Locate the cell with the specified text and output its (x, y) center coordinate. 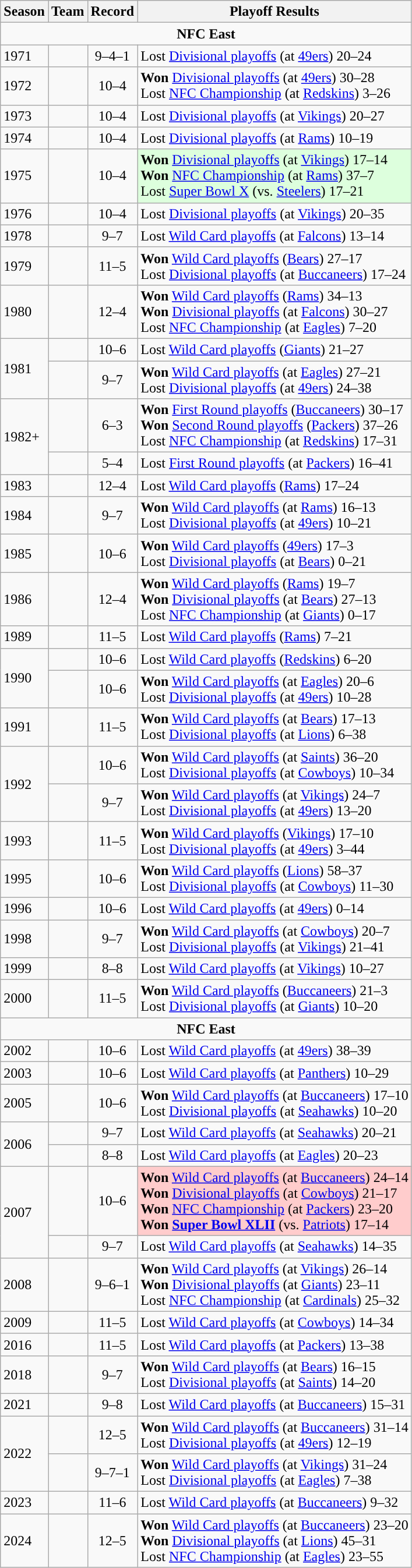
2000 (24, 999)
Won Wild Card playoffs (at Bears) 17–13Lost Divisional playoffs (at Lions) 6–38 (274, 727)
Won Wild Card playoffs (at Eagles) 20–6Lost Divisional playoffs (at 49ers) 10–28 (274, 689)
1992 (24, 784)
1981 (24, 368)
Won Wild Card playoffs (at Bears) 16–15Lost Divisional playoffs (at Saints) 14–20 (274, 1374)
1996 (24, 908)
1985 (24, 553)
Won Wild Card playoffs (at Cowboys) 20–7Lost Divisional playoffs (at Vikings) 21–41 (274, 939)
1976 (24, 214)
2009 (24, 1322)
9–6–1 (112, 1284)
Lost Wild Card playoffs (at Panthers) 10–29 (274, 1073)
Won Wild Card playoffs (at Vikings) 24–7Lost Divisional playoffs (at 49ers) 13–20 (274, 802)
Won Wild Card playoffs (Rams) 34–13Won Divisional playoffs (at Falcons) 30–27Lost NFC Championship (at Eagles) 7–20 (274, 312)
2007 (24, 1212)
9–4–1 (112, 56)
Won Wild Card playoffs (Buccaneers) 21–3Lost Divisional playoffs (at Giants) 10–20 (274, 999)
1973 (24, 116)
Won Wild Card playoffs (Bears) 27–17Lost Divisional playoffs (at Buccaneers) 17–24 (274, 266)
Won Wild Card playoffs (at Buccaneers) 23–20 Won Divisional playoffs (at Lions) 45–31 Lost NFC Championship (at Eagles) 23–55 (274, 1541)
Lost Wild Card playoffs (at Seahawks) 20–21 (274, 1133)
1979 (24, 266)
Lost Wild Card playoffs (at Seahawks) 14–35 (274, 1247)
Won First Round playoffs (Buccaneers) 30–17Won Second Round playoffs (Packers) 37–26Lost NFC Championship (at Redskins) 17–31 (274, 426)
1980 (24, 312)
Lost Divisional playoffs (at Rams) 10–19 (274, 138)
Won Divisional playoffs (at Vikings) 17–14Won NFC Championship (at Rams) 37–7Lost Super Bowl X (vs. Steelers) 17–21 (274, 176)
Won Wild Card playoffs (at Buccaneers) 31–14 Lost Divisional playoffs (at 49ers) 12–19 (274, 1435)
Season (24, 12)
2021 (24, 1404)
1972 (24, 86)
1978 (24, 236)
9–7–1 (112, 1473)
1993 (24, 841)
Team (68, 12)
Won Wild Card playoffs (Vikings) 17–10Lost Divisional playoffs (at 49ers) 3–44 (274, 841)
1971 (24, 56)
Lost Wild Card playoffs (Rams) 17–24 (274, 486)
Record (112, 12)
1984 (24, 516)
2002 (24, 1051)
Lost Wild Card playoffs (at 49ers) 0–14 (274, 908)
Won Wild Card playoffs (at Buccaneers) 17–10Lost Divisional playoffs (at Seahawks) 10–20 (274, 1103)
1982+ (24, 437)
Lost Wild Card playoffs (Rams) 7–21 (274, 637)
11–6 (112, 1503)
Won Wild Card playoffs (Rams) 19–7Won Divisional playoffs (at Bears) 27–13Lost NFC Championship (at Giants) 0–17 (274, 599)
9–8 (112, 1404)
Won Wild Card playoffs (at Eagles) 27–21Lost Divisional playoffs (at 49ers) 24–38 (274, 380)
Lost Wild Card playoffs (Redskins) 6–20 (274, 659)
Won Wild Card playoffs (at Rams) 16–13 Lost Divisional playoffs (at 49ers) 10–21 (274, 516)
Won Divisional playoffs (at 49ers) 30–28Lost NFC Championship (at Redskins) 3–26 (274, 86)
1986 (24, 599)
Playoff Results (274, 12)
1989 (24, 637)
2024 (24, 1541)
1999 (24, 969)
Lost Divisional playoffs (at Vikings) 20–35 (274, 214)
1974 (24, 138)
2022 (24, 1454)
Won Wild Card playoffs (Lions) 58–37Lost Divisional playoffs (at Cowboys) 11–30 (274, 878)
2016 (24, 1344)
Lost Wild Card playoffs (at 49ers) 38–39 (274, 1051)
2018 (24, 1374)
Won Wild Card playoffs (49ers) 17–3 Lost Divisional playoffs (at Bears) 0–21 (274, 553)
1998 (24, 939)
Lost Wild Card playoffs (at Cowboys) 14–34 (274, 1322)
6–3 (112, 426)
Lost Wild Card playoffs (at Buccaneers) 15–31 (274, 1404)
Lost Wild Card playoffs (Giants) 21–27 (274, 349)
2005 (24, 1103)
1983 (24, 486)
1991 (24, 727)
1990 (24, 678)
Lost Wild Card playoffs (at Vikings) 10–27 (274, 969)
Lost Divisional playoffs (at 49ers) 20–24 (274, 56)
Won Wild Card playoffs (at Saints) 36–20Lost Divisional playoffs (at Cowboys) 10–34 (274, 765)
Lost Wild Card playoffs (at Packers) 13–38 (274, 1344)
2023 (24, 1503)
Won Wild Card playoffs (at Vikings) 31–24 Lost Divisional playoffs (at Eagles) 7–38 (274, 1473)
2003 (24, 1073)
2008 (24, 1284)
Won Wild Card playoffs (at Vikings) 26–14Won Divisional playoffs (at Giants) 23–11 Lost NFC Championship (at Cardinals) 25–32 (274, 1284)
1995 (24, 878)
5–4 (112, 463)
Lost Wild Card playoffs (at Eagles) 20–23 (274, 1155)
Lost Divisional playoffs (at Vikings) 20–27 (274, 116)
Lost Wild Card playoffs (at Falcons) 13–14 (274, 236)
2006 (24, 1144)
Lost Wild Card playoffs (at Buccaneers) 9–32 (274, 1503)
1975 (24, 176)
Lost First Round playoffs (at Packers) 16–41 (274, 463)
